Extract the (X, Y) coordinate from the center of the cell holding the provided text.  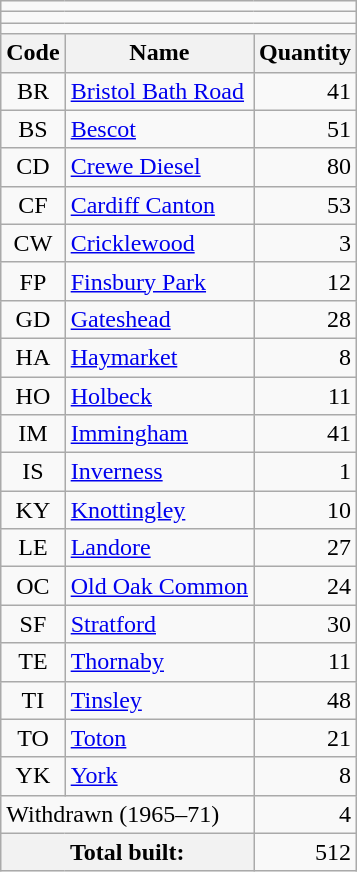
21 (306, 738)
FP (33, 281)
TI (33, 700)
4 (306, 814)
Withdrawn (1965–71) (128, 814)
Tinsley (159, 700)
Haymarket (159, 357)
Thornaby (159, 662)
512 (306, 852)
24 (306, 586)
1 (306, 472)
Gateshead (159, 319)
Stratford (159, 624)
Bristol Bath Road (159, 91)
BS (33, 129)
27 (306, 548)
Immingham (159, 434)
53 (306, 205)
10 (306, 510)
HA (33, 357)
Toton (159, 738)
CD (33, 167)
Bescot (159, 129)
Knottingley (159, 510)
IM (33, 434)
Landore (159, 548)
Total built: (128, 852)
York (159, 776)
Code (33, 53)
Old Oak Common (159, 586)
GD (33, 319)
KY (33, 510)
30 (306, 624)
48 (306, 700)
Cardiff Canton (159, 205)
Quantity (306, 53)
28 (306, 319)
TO (33, 738)
80 (306, 167)
IS (33, 472)
SF (33, 624)
CW (33, 243)
YK (33, 776)
LE (33, 548)
CF (33, 205)
Finsbury Park (159, 281)
Holbeck (159, 395)
51 (306, 129)
12 (306, 281)
TE (33, 662)
3 (306, 243)
OC (33, 586)
HO (33, 395)
Name (159, 53)
Inverness (159, 472)
Cricklewood (159, 243)
Crewe Diesel (159, 167)
BR (33, 91)
